Provide the (x, y) coordinate of the cell's center where the given text is located.  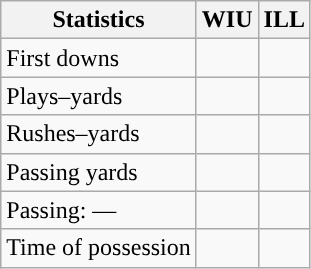
WIU (227, 20)
First downs (99, 58)
Statistics (99, 20)
Plays–yards (99, 96)
ILL (284, 20)
Passing: –– (99, 210)
Rushes–yards (99, 134)
Passing yards (99, 172)
Time of possession (99, 248)
